Detect which cell encompasses the target text, then output its (x, y) center coordinate. 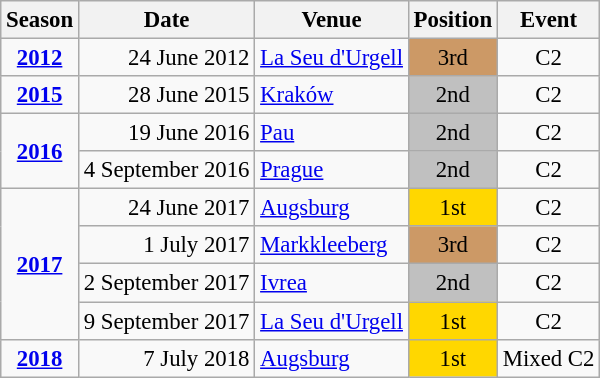
28 June 2015 (166, 95)
2017 (40, 264)
1 July 2017 (166, 245)
24 June 2017 (166, 208)
Venue (332, 20)
Markkleeberg (332, 245)
Ivrea (332, 283)
24 June 2012 (166, 58)
Kraków (332, 95)
Position (452, 20)
Pau (332, 133)
2016 (40, 152)
2015 (40, 95)
Season (40, 20)
Event (548, 20)
2018 (40, 358)
19 June 2016 (166, 133)
2012 (40, 58)
9 September 2017 (166, 321)
2 September 2017 (166, 283)
Prague (332, 170)
4 September 2016 (166, 170)
7 July 2018 (166, 358)
Mixed C2 (548, 358)
Date (166, 20)
